From the cell containing the given text, extract its center point as (X, Y) coordinate. 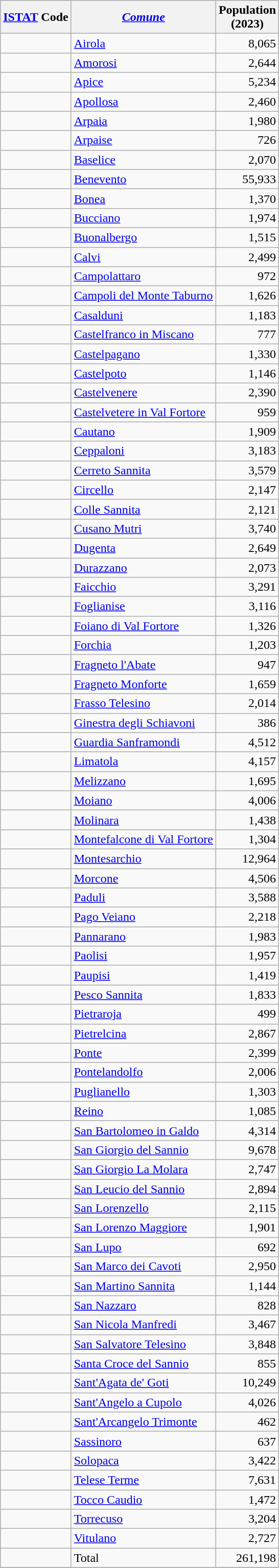
Ponte (143, 1053)
1,144 (247, 1286)
2,399 (247, 1053)
Campolattaro (143, 276)
Limatola (143, 762)
Amorosi (143, 63)
1,515 (247, 237)
Total (143, 1558)
3,467 (247, 1325)
Paupisi (143, 975)
3,116 (247, 606)
Faicchio (143, 587)
Cusano Mutri (143, 528)
4,157 (247, 762)
2,115 (247, 1208)
Montefalcone di Val Fortore (143, 839)
2,727 (247, 1538)
Molinara (143, 820)
1,957 (247, 956)
2,894 (247, 1189)
San Giorgio La Molara (143, 1169)
959 (247, 412)
Montesarchio (143, 858)
1,419 (247, 975)
2,390 (247, 393)
2,006 (247, 1072)
499 (247, 1014)
777 (247, 335)
3,579 (247, 470)
Santa Croce del Sannio (143, 1363)
1,303 (247, 1092)
Solopaca (143, 1460)
Population (2023) (247, 17)
1,833 (247, 995)
1,980 (247, 121)
Durazzano (143, 568)
726 (247, 140)
San Bartolomeo in Galdo (143, 1130)
2,867 (247, 1033)
Benevento (143, 179)
692 (247, 1247)
Pietraroja (143, 1014)
637 (247, 1441)
2,747 (247, 1169)
San Salvatore Telesino (143, 1344)
261,198 (247, 1558)
Moiano (143, 800)
Torrecuso (143, 1519)
828 (247, 1305)
386 (247, 723)
San Nicola Manfredi (143, 1325)
Fragneto l'Abate (143, 665)
Bonea (143, 198)
947 (247, 665)
San Leucio del Sannio (143, 1189)
Fragneto Monforte (143, 684)
2,460 (247, 102)
2,121 (247, 509)
12,964 (247, 858)
Melizzano (143, 781)
10,249 (247, 1383)
9,678 (247, 1150)
Castelvenere (143, 393)
Arpaia (143, 121)
Comune (143, 17)
Baselice (143, 160)
2,073 (247, 568)
1,909 (247, 432)
1,659 (247, 684)
4,006 (247, 800)
Airola (143, 43)
2,218 (247, 917)
2,070 (247, 160)
3,291 (247, 587)
1,695 (247, 781)
3,588 (247, 898)
Sassinoro (143, 1441)
San Giorgio del Sannio (143, 1150)
Castelpoto (143, 373)
Foiano di Val Fortore (143, 626)
Paolisi (143, 956)
Castelfranco in Miscano (143, 335)
7,631 (247, 1480)
55,933 (247, 179)
Ginestra degli Schiavoni (143, 723)
2,649 (247, 548)
4,026 (247, 1402)
2,950 (247, 1267)
Pannarano (143, 937)
San Lupo (143, 1247)
Telese Terme (143, 1480)
Dugenta (143, 548)
Castelvetere in Val Fortore (143, 412)
Reino (143, 1111)
Puglianello (143, 1092)
972 (247, 276)
2,644 (247, 63)
1,146 (247, 373)
Buonalbergo (143, 237)
Ceppaloni (143, 451)
Calvi (143, 257)
Guardia Sanframondi (143, 742)
Morcone (143, 878)
Cerreto Sannita (143, 470)
Castelpagano (143, 354)
8,065 (247, 43)
3,848 (247, 1344)
855 (247, 1363)
1,370 (247, 198)
San Lorenzello (143, 1208)
San Marco dei Cavoti (143, 1267)
1,183 (247, 315)
1,438 (247, 820)
Arpaise (143, 140)
3,183 (247, 451)
Pontelandolfo (143, 1072)
1,901 (247, 1228)
3,740 (247, 528)
San Lorenzo Maggiore (143, 1228)
Bucciano (143, 218)
Paduli (143, 898)
4,512 (247, 742)
Foglianise (143, 606)
Pesco Sannita (143, 995)
3,422 (247, 1460)
Campoli del Monte Taburno (143, 296)
Sant'Angelo a Cupolo (143, 1402)
2,014 (247, 703)
Forchia (143, 645)
1,974 (247, 218)
Frasso Telesino (143, 703)
Cautano (143, 432)
Pietrelcina (143, 1033)
1,326 (247, 626)
1,304 (247, 839)
1,085 (247, 1111)
ISTAT Code (36, 17)
Sant'Arcangelo Trimonte (143, 1422)
Sant'Agata de' Goti (143, 1383)
5,234 (247, 82)
Pago Veiano (143, 917)
Apice (143, 82)
2,499 (247, 257)
San Martino Sannita (143, 1286)
3,204 (247, 1519)
1,330 (247, 354)
Circello (143, 490)
Colle Sannita (143, 509)
2,147 (247, 490)
1,983 (247, 937)
Vitulano (143, 1538)
1,203 (247, 645)
Tocco Caudio (143, 1499)
4,506 (247, 878)
1,472 (247, 1499)
1,626 (247, 296)
4,314 (247, 1130)
462 (247, 1422)
Apollosa (143, 102)
Casalduni (143, 315)
San Nazzaro (143, 1305)
